Scan for the cell matching the given text and deliver its [x, y] coordinate at center. 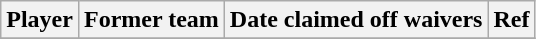
Player [40, 20]
Former team [151, 20]
Date claimed off waivers [356, 20]
Ref [512, 20]
